Return (x, y) of the center of cell containing provided text 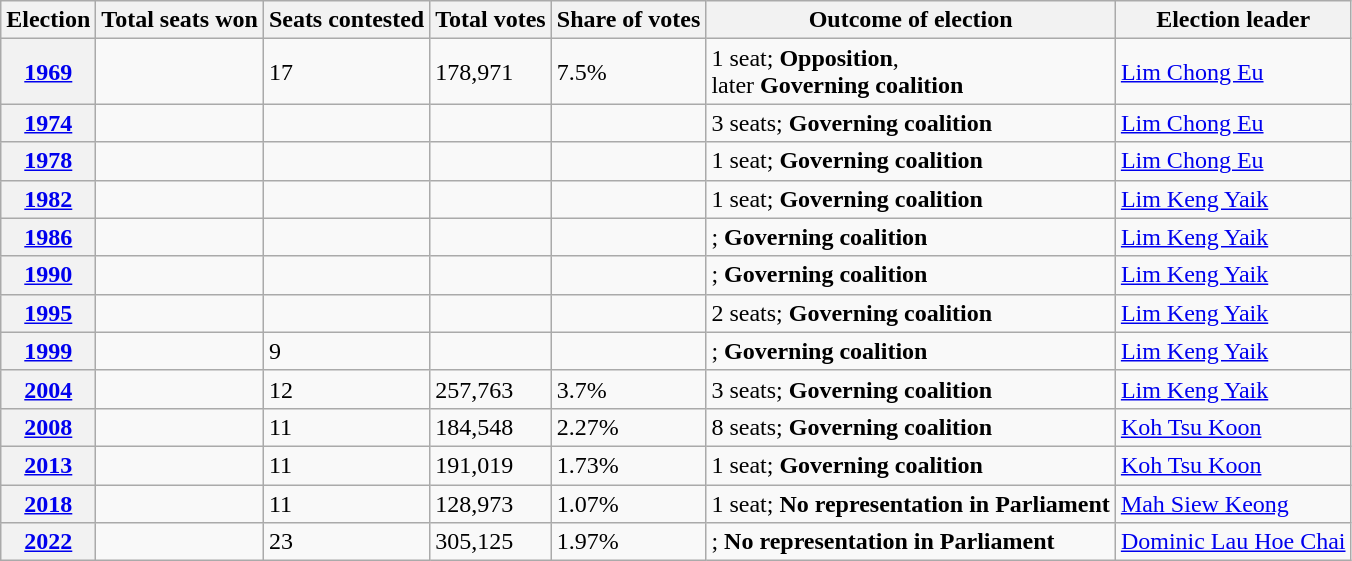
128,973 (491, 503)
Election leader (1233, 20)
2013 (48, 465)
1 seat; Opposition, later Governing coalition (910, 72)
2018 (48, 503)
8 seats; Governing coalition (910, 427)
3.7% (628, 389)
1.97% (628, 542)
1982 (48, 199)
1.73% (628, 465)
9 (346, 351)
2004 (48, 389)
305,125 (491, 542)
7.5% (628, 72)
12 (346, 389)
1974 (48, 123)
2.27% (628, 427)
Outcome of election (910, 20)
Dominic Lau Hoe Chai (1233, 542)
2008 (48, 427)
17 (346, 72)
1.07% (628, 503)
184,548 (491, 427)
1 seat; No representation in Parliament (910, 503)
1978 (48, 161)
Seats contested (346, 20)
2 seats; Governing coalition (910, 313)
1990 (48, 275)
1995 (48, 313)
257,763 (491, 389)
Total votes (491, 20)
Election (48, 20)
2022 (48, 542)
1999 (48, 351)
Mah Siew Keong (1233, 503)
Share of votes (628, 20)
191,019 (491, 465)
178,971 (491, 72)
; No representation in Parliament (910, 542)
1986 (48, 237)
1969 (48, 72)
23 (346, 542)
Total seats won (180, 20)
